Return [X, Y] of the center of cell containing provided text 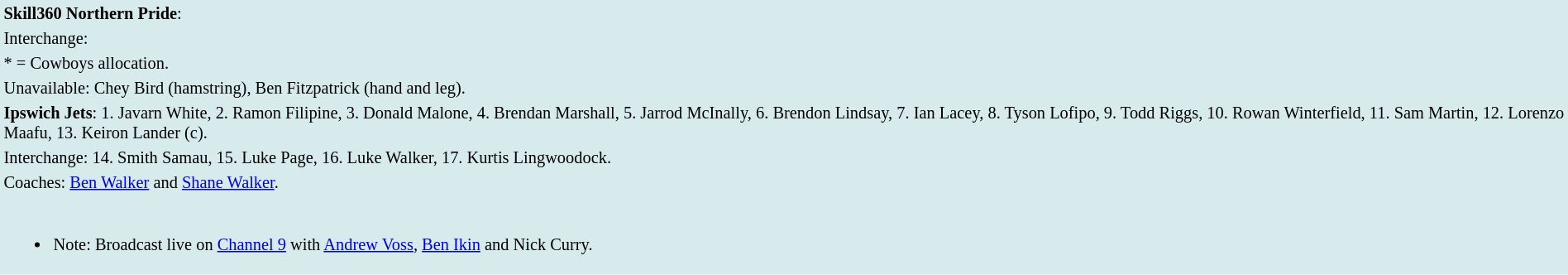
Interchange: [784, 38]
Unavailable: Chey Bird (hamstring), Ben Fitzpatrick (hand and leg). [784, 88]
Note: Broadcast live on Channel 9 with Andrew Voss, Ben Ikin and Nick Curry. [784, 234]
Coaches: Ben Walker and Shane Walker. [784, 182]
* = Cowboys allocation. [784, 63]
Interchange: 14. Smith Samau, 15. Luke Page, 16. Luke Walker, 17. Kurtis Lingwoodock. [784, 157]
Skill360 Northern Pride: [784, 13]
